From the cell containing the given text, extract its center point as [x, y] coordinate. 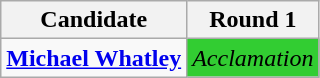
Michael Whatley [94, 58]
Round 1 [253, 20]
Acclamation [253, 58]
Candidate [94, 20]
